Scan for the cell matching the given text and deliver its [x, y] coordinate at center. 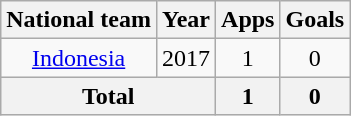
Goals [315, 20]
Indonesia [79, 58]
Total [108, 96]
Apps [248, 20]
2017 [186, 58]
National team [79, 20]
Year [186, 20]
